Extract the (X, Y) coordinate from the center of the cell holding the provided text.  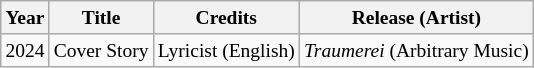
Traumerei (Arbitrary Music) (416, 50)
Lyricist (English) (226, 50)
Release (Artist) (416, 18)
Cover Story (101, 50)
2024 (25, 50)
Credits (226, 18)
Title (101, 18)
Year (25, 18)
